Return the (X, Y) coordinate for the center point of the cell that contains the specified text.  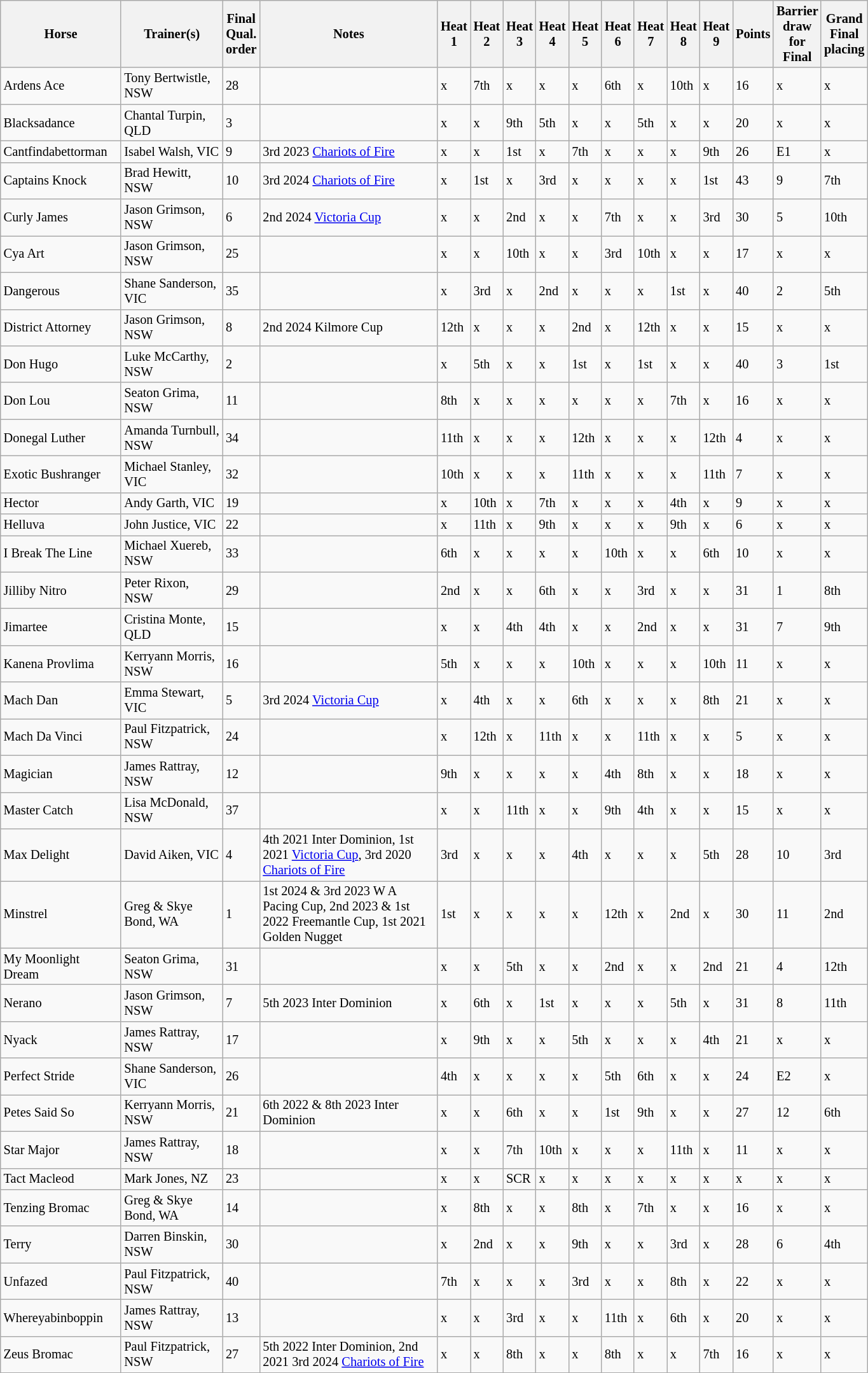
Heat 2 (487, 34)
Donegal Luther (61, 438)
Heat 9 (717, 34)
Star Major (61, 1150)
19 (241, 503)
3rd 2023 Chariots of Fire (348, 151)
Mach Dan (61, 700)
Michael Stanley, VIC (172, 474)
4th 2021 Inter Dominion, 1st 2021 Victoria Cup, 3rd 2020 Chariots of Fire (348, 854)
Horse (61, 34)
Nerano (61, 1003)
Terry (61, 1244)
Heat 4 (553, 34)
6th 2022 & 8th 2023 Inter Dominion (348, 1113)
2nd 2024 Kilmore Cup (348, 328)
Curly James (61, 218)
I Break The Line (61, 554)
Ardens Ace (61, 86)
Don Lou (61, 401)
Heat 1 (454, 34)
Heat 5 (585, 34)
Chantal Turpin, QLD (172, 123)
Trainer(s) (172, 34)
Heat 3 (520, 34)
E1 (797, 151)
Hector (61, 503)
Isabel Walsh, VIC (172, 151)
Minstrel (61, 914)
Blacksadance (61, 123)
5th 2023 Inter Dominion (348, 1003)
Jilliby Nitro (61, 590)
1st 2024 & 3rd 2023 W A Pacing Cup, 2nd 2023 & 1st 2022 Freemantle Cup, 1st 2021 Golden Nugget (348, 914)
Grand Final placing (844, 34)
3rd 2024 Chariots of Fire (348, 181)
John Justice, VIC (172, 525)
3rd 2024 Victoria Cup (348, 700)
Tact Macleod (61, 1179)
23 (241, 1179)
Heat 6 (618, 34)
Captains Knock (61, 181)
Luke McCarthy, NSW (172, 364)
13 (241, 1318)
Nyack (61, 1040)
25 (241, 254)
35 (241, 291)
E2 (797, 1077)
Michael Xuereb, NSW (172, 554)
Cya Art (61, 254)
Don Hugo (61, 364)
Master Catch (61, 811)
Emma Stewart, VIC (172, 700)
5th 2022 Inter Dominion, 2nd 2021 3rd 2024 Chariots of Fire (348, 1355)
14 (241, 1208)
Heat 8 (684, 34)
Magician (61, 774)
43 (753, 181)
Jimartee (61, 627)
Darren Binskin, NSW (172, 1244)
SCR (520, 1179)
Tenzing Bromac (61, 1208)
34 (241, 438)
33 (241, 554)
Helluva (61, 525)
Cantfindabettorman (61, 151)
Mach Da Vinci (61, 737)
Heat 7 (651, 34)
Brad Hewitt, NSW (172, 181)
Cristina Monte, QLD (172, 627)
29 (241, 590)
Tony Bertwistle, NSW (172, 86)
Peter Rixon, NSW (172, 590)
District Attorney (61, 328)
Kanena Provlima (61, 664)
Unfazed (61, 1281)
Amanda Turnbull, NSW (172, 438)
Zeus Bromac (61, 1355)
David Aiken, VIC (172, 854)
Lisa McDonald, NSW (172, 811)
Notes (348, 34)
Whereyabinboppin (61, 1318)
Mark Jones, NZ (172, 1179)
Points (753, 34)
Exotic Bushranger (61, 474)
My Moonlight Dream (61, 966)
32 (241, 474)
2nd 2024 Victoria Cup (348, 218)
Dangerous (61, 291)
Barrier draw for Final (797, 34)
Andy Garth, VIC (172, 503)
Perfect Stride (61, 1077)
Petes Said So (61, 1113)
Max Delight (61, 854)
Final Qual. order (241, 34)
37 (241, 811)
